Find where the given text appears and provide that cell's center as [X, Y] coordinate. 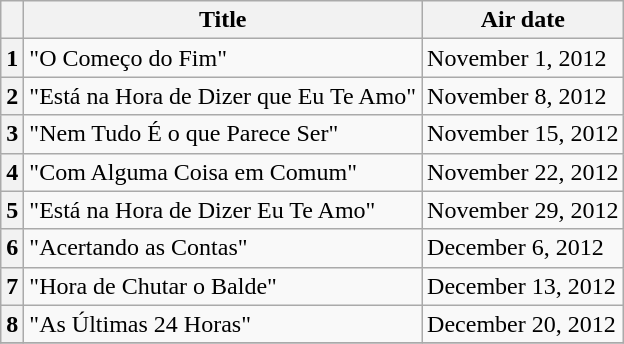
2 [12, 96]
"O Começo do Fim" [223, 58]
"Está na Hora de Dizer que Eu Te Amo" [223, 96]
"As Últimas 24 Horas" [223, 324]
November 29, 2012 [523, 210]
December 20, 2012 [523, 324]
6 [12, 248]
1 [12, 58]
Air date [523, 20]
December 13, 2012 [523, 286]
December 6, 2012 [523, 248]
November 8, 2012 [523, 96]
5 [12, 210]
November 22, 2012 [523, 172]
"Acertando as Contas" [223, 248]
"Hora de Chutar o Balde" [223, 286]
Title [223, 20]
8 [12, 324]
4 [12, 172]
"Está na Hora de Dizer Eu Te Amo" [223, 210]
3 [12, 134]
November 1, 2012 [523, 58]
"Com Alguma Coisa em Comum" [223, 172]
November 15, 2012 [523, 134]
"Nem Tudo É o que Parece Ser" [223, 134]
7 [12, 286]
